Detect which cell encompasses the target text, then output its (x, y) center coordinate. 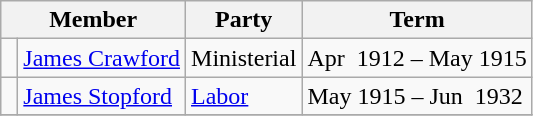
Party (244, 20)
Term (417, 20)
May 1915 – Jun 1932 (417, 96)
James Stopford (102, 96)
Member (94, 20)
James Crawford (102, 58)
Apr 1912 – May 1915 (417, 58)
Ministerial (244, 58)
Labor (244, 96)
